From the cell containing the given text, extract its center point as [X, Y] coordinate. 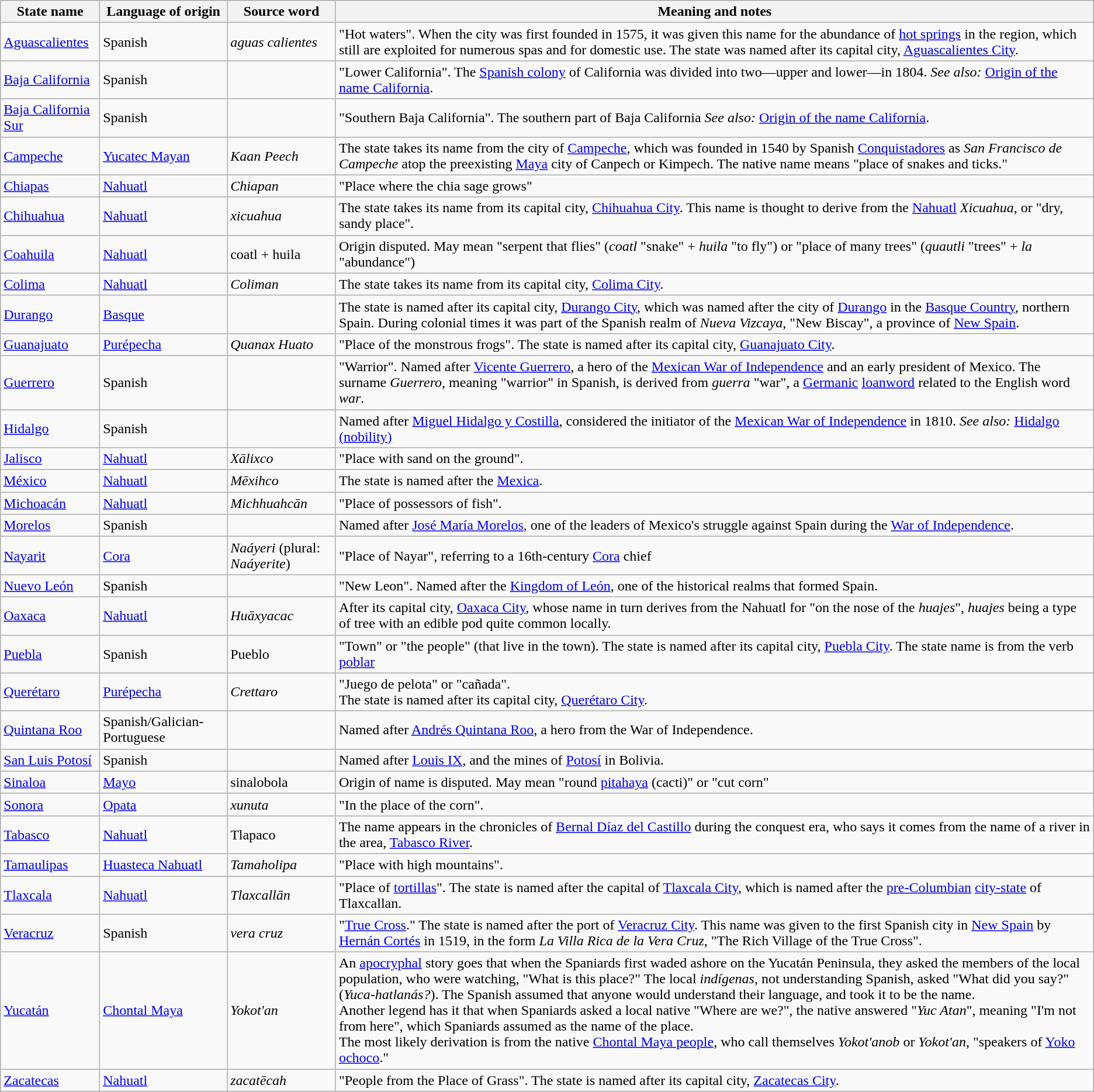
Tlaxcala [50, 894]
Chiapas [50, 186]
vera cruz [282, 933]
Colima [50, 284]
Xālixco [282, 459]
Cora [164, 555]
The state takes its name from its capital city, Chihuahua City. This name is thought to derive from the Nahuatl Xicuahua, or "dry, sandy place". [714, 216]
Chontal Maya [164, 1011]
San Luis Potosí [50, 760]
Nuevo León [50, 586]
Basque [164, 315]
Guerrero [50, 382]
"Place with sand on the ground". [714, 459]
xicuahua [282, 216]
Source word [282, 12]
Meaning and notes [714, 12]
Durango [50, 315]
Yucatec Mayan [164, 155]
Guanajuato [50, 344]
Language of origin [164, 12]
State name [50, 12]
xunuta [282, 804]
"New Leon". Named after the Kingdom of León, one of the historical realms that formed Spain. [714, 586]
The state is named after the Mexica. [714, 481]
"Lower California". The Spanish colony of California was divided into two—upper and lower—in 1804. See also: Origin of the name California. [714, 80]
Named after Miguel Hidalgo y Costilla, considered the initiator of the Mexican War of Independence in 1810. See also: Hidalgo (nobility) [714, 428]
Oaxaca [50, 616]
aguas calientes [282, 42]
coatl + huila [282, 254]
Sonora [50, 804]
Veracruz [50, 933]
Mēxihco [282, 481]
Quanax Huato [282, 344]
Chiapan [282, 186]
Michoacán [50, 503]
Naáyeri (plural: Naáyerite) [282, 555]
Pueblo [282, 654]
Origin of name is disputed. May mean "round pitahaya (cacti)" or "cut corn" [714, 782]
Named after Andrés Quintana Roo, a hero from the War of Independence. [714, 730]
Tamaulipas [50, 865]
Coahuila [50, 254]
"In the place of the corn". [714, 804]
"People from the Place of Grass". The state is named after its capital city, Zacatecas City. [714, 1080]
México [50, 481]
Nayarit [50, 555]
"Place where the chia sage grows" [714, 186]
zacatēcah [282, 1080]
Mayo [164, 782]
Querétaro [50, 692]
Tabasco [50, 835]
Huasteca Nahuatl [164, 865]
Spanish/Galician-Portuguese [164, 730]
Sinaloa [50, 782]
Opata [164, 804]
"Place of the monstrous frogs". The state is named after its capital city, Guanajuato City. [714, 344]
"Place with high mountains". [714, 865]
Quintana Roo [50, 730]
"Juego de pelota" or "cañada".The state is named after its capital city, Querétaro City. [714, 692]
Yokot'an [282, 1011]
Tamaholipa [282, 865]
Tlaxcallān [282, 894]
Named after Louis IX, and the mines of Potosí in Bolivia. [714, 760]
Baja California [50, 80]
Tlapaco [282, 835]
Hidalgo [50, 428]
Crettaro [282, 692]
Michhuahcān [282, 503]
Jalisco [50, 459]
Huāxyacac [282, 616]
Kaan Peech [282, 155]
sinalobola [282, 782]
The state takes its name from its capital city, Colima City. [714, 284]
Morelos [50, 526]
"Place of Nayar", referring to a 16th-century Cora chief [714, 555]
"Southern Baja California". The southern part of Baja California See also: Origin of the name California. [714, 118]
Puebla [50, 654]
Named after José María Morelos, one of the leaders of Mexico's struggle against Spain during the War of Independence. [714, 526]
Zacatecas [50, 1080]
Chihuahua [50, 216]
"Place of possessors of fish". [714, 503]
Aguascalientes [50, 42]
Origin disputed. May mean "serpent that flies" (coatl "snake" + huila "to fly") or "place of many trees" (quautli "trees" + la "abundance") [714, 254]
Yucatán [50, 1011]
"Town" or "the people" (that live in the town). The state is named after its capital city, Puebla City. The state name is from the verb poblar [714, 654]
Baja California Sur [50, 118]
Campeche [50, 155]
Coliman [282, 284]
"Place of tortillas". The state is named after the capital of Tlaxcala City, which is named after the pre-Columbian city-state of Tlaxcallan. [714, 894]
